Find where the given text appears and provide that cell's center as [x, y] coordinate. 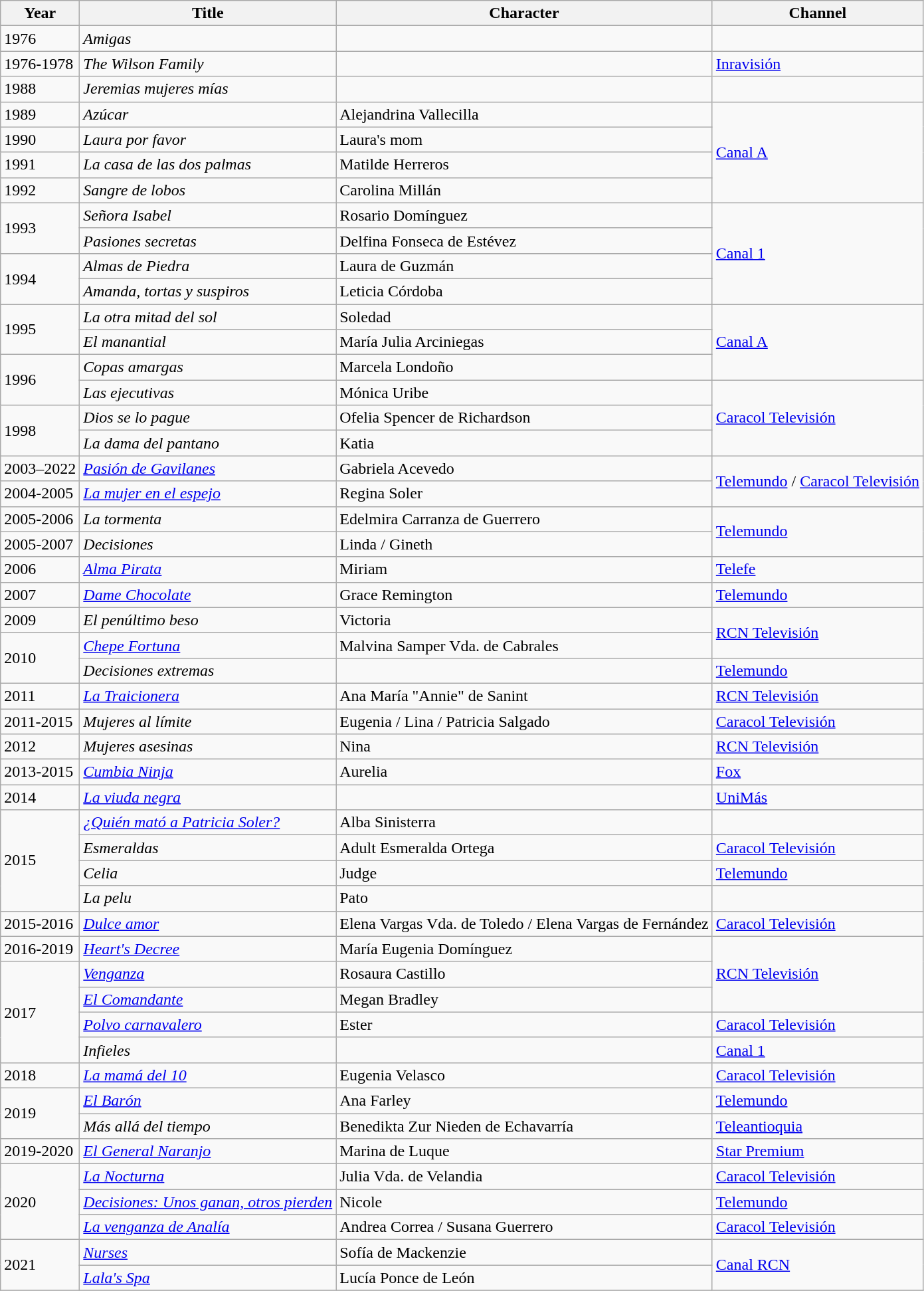
The Wilson Family [208, 64]
Más allá del tiempo [208, 1126]
La otra mitad del sol [208, 317]
Lala's Spa [208, 1278]
Soledad [525, 317]
Nurses [208, 1252]
Sofía de Mackenzie [525, 1252]
1993 [40, 228]
2003–2022 [40, 468]
2017 [40, 1012]
Amigas [208, 39]
Judge [525, 873]
2005-2007 [40, 544]
1994 [40, 278]
2011 [40, 696]
La pelu [208, 898]
Dios se lo pague [208, 418]
Megan Bradley [525, 999]
1992 [40, 190]
2019-2020 [40, 1151]
Delfina Fonseca de Estévez [525, 241]
Matilde Herreros [525, 165]
Ana Farley [525, 1100]
Alma Pirata [208, 569]
Canal RCN [817, 1265]
1995 [40, 330]
Channel [817, 13]
María Julia Arciniegas [525, 342]
Eugenia Velasco [525, 1075]
Gabriela Acevedo [525, 468]
Inravisión [817, 64]
Azúcar [208, 114]
2020 [40, 1202]
2006 [40, 569]
2004-2005 [40, 494]
Star Premium [817, 1151]
Marcela Londoño [525, 367]
Ana María "Annie" de Sanint [525, 696]
La Nocturna [208, 1177]
Ofelia Spencer de Richardson [525, 418]
Grace Remington [525, 595]
Chepe Fortuna [208, 645]
2012 [40, 747]
Benedikta Zur Nieden de Echavarría [525, 1126]
El Comandante [208, 999]
Eugenia / Lina / Patricia Salgado [525, 721]
Nina [525, 747]
Sangre de lobos [208, 190]
1991 [40, 165]
Edelmira Carranza de Guerrero [525, 519]
Carolina Millán [525, 190]
Alba Sinisterra [525, 823]
2009 [40, 620]
Victoria [525, 620]
Telefe [817, 569]
1976 [40, 39]
Decisiones: Unos ganan, otros pierden [208, 1202]
Señora Isabel [208, 215]
La Traicionera [208, 696]
UniMás [817, 797]
Character [525, 13]
La viuda negra [208, 797]
Pato [525, 898]
Venganza [208, 974]
Alejandrina Vallecilla [525, 114]
2005-2006 [40, 519]
Amanda, tortas y suspiros [208, 291]
Title [208, 13]
El manantial [208, 342]
2015-2016 [40, 924]
¿Quién mató a Patricia Soler? [208, 823]
Fox [817, 772]
Regina Soler [525, 494]
Celia [208, 873]
María Eugenia Domínguez [525, 949]
Year [40, 13]
Heart's Decree [208, 949]
Lucía Ponce de León [525, 1278]
Las ejecutivas [208, 393]
Cumbia Ninja [208, 772]
Pasiones secretas [208, 241]
Linda / Gineth [525, 544]
Polvo carnavalero [208, 1025]
Jeremias mujeres mías [208, 89]
Julia Vda. de Velandia [525, 1177]
La venganza de Analía [208, 1227]
2016-2019 [40, 949]
2011-2015 [40, 721]
Miriam [525, 569]
2007 [40, 595]
La tormenta [208, 519]
La mujer en el espejo [208, 494]
El Barón [208, 1100]
Laura's mom [525, 140]
Mujeres asesinas [208, 747]
Elena Vargas Vda. de Toledo / Elena Vargas de Fernández [525, 924]
2015 [40, 860]
Laura por favor [208, 140]
Rosaura Castillo [525, 974]
Copas amargas [208, 367]
La mamá del 10 [208, 1075]
Andrea Correa / Susana Guerrero [525, 1227]
1988 [40, 89]
1996 [40, 380]
Decisiones [208, 544]
1990 [40, 140]
Nicole [525, 1202]
Malvina Samper Vda. de Cabrales [525, 645]
El General Naranjo [208, 1151]
Katia [525, 443]
2019 [40, 1113]
Adult Esmeralda Ortega [525, 848]
Leticia Córdoba [525, 291]
1976-1978 [40, 64]
Rosario Domínguez [525, 215]
2014 [40, 797]
Teleantioquia [817, 1126]
Telemundo / Caracol Televisión [817, 481]
Mónica Uribe [525, 393]
Almas de Piedra [208, 266]
1989 [40, 114]
2018 [40, 1075]
Decisiones extremas [208, 670]
Infieles [208, 1050]
Dame Chocolate [208, 595]
Pasión de Gavilanes [208, 468]
La dama del pantano [208, 443]
2010 [40, 658]
Aurelia [525, 772]
2021 [40, 1265]
Mujeres al límite [208, 721]
Ester [525, 1025]
El penúltimo beso [208, 620]
Esmeraldas [208, 848]
La casa de las dos palmas [208, 165]
Marina de Luque [525, 1151]
Laura de Guzmán [525, 266]
2013-2015 [40, 772]
Dulce amor [208, 924]
1998 [40, 431]
